Return the [x, y] coordinate for the center point of the cell that contains the specified text.  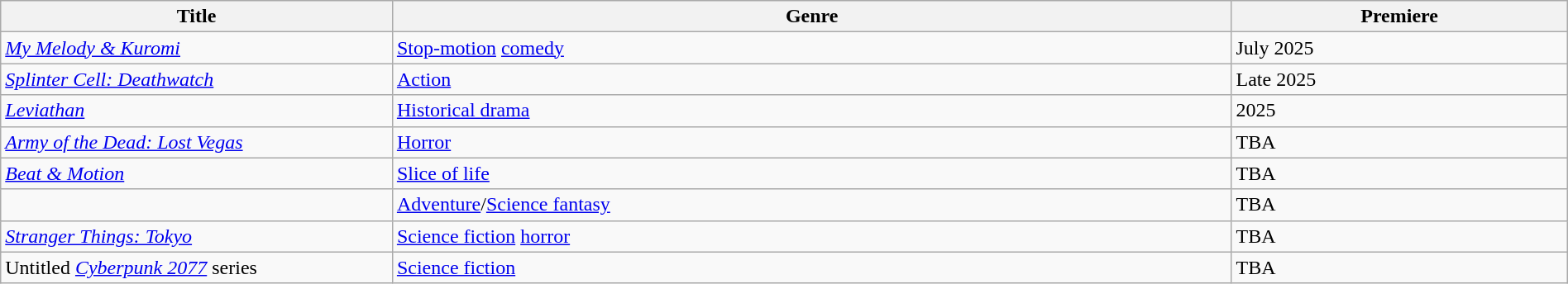
Historical drama [812, 111]
Stop-motion comedy [812, 48]
Premiere [1399, 17]
Army of the Dead: Lost Vegas [197, 142]
Stranger Things: Tokyo [197, 236]
July 2025 [1399, 48]
Slice of life [812, 173]
Untitled Cyberpunk 2077 series [197, 267]
Late 2025 [1399, 79]
Adventure/Science fantasy [812, 205]
Science fiction [812, 267]
Beat & Motion [197, 173]
Action [812, 79]
Splinter Cell: Deathwatch [197, 79]
Genre [812, 17]
Title [197, 17]
My Melody & Kuromi [197, 48]
Leviathan [197, 111]
Horror [812, 142]
Science fiction horror [812, 236]
2025 [1399, 111]
